Determine the (X, Y) coordinate at the center of the cell enclosing the given text.  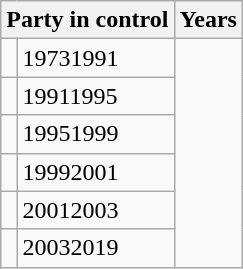
Years (208, 20)
20012003 (96, 210)
Party in control (88, 20)
20032019 (96, 248)
19951999 (96, 134)
19731991 (96, 58)
19911995 (96, 96)
19992001 (96, 172)
